From the cell containing the given text, extract its center point as [X, Y] coordinate. 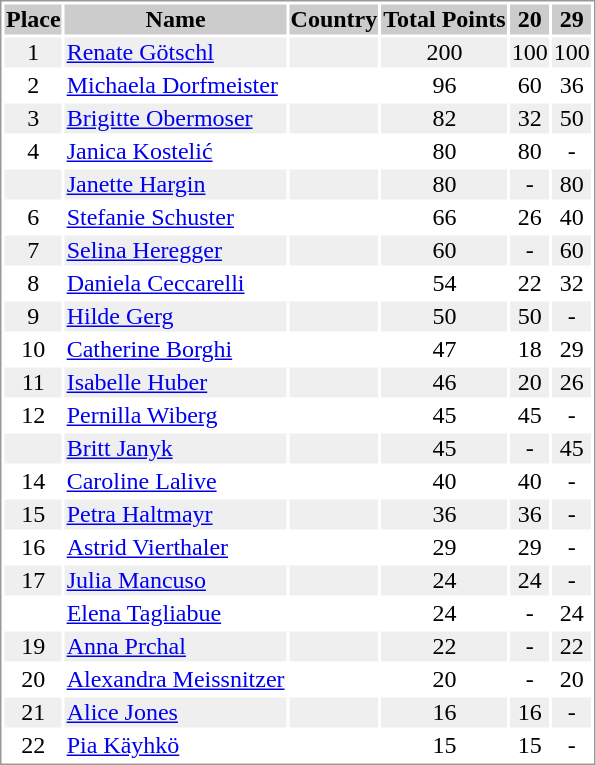
Total Points [444, 19]
200 [444, 53]
Pernilla Wiberg [176, 415]
Alice Jones [176, 713]
Catherine Borghi [176, 349]
Janette Hargin [176, 185]
3 [33, 119]
Anna Prchal [176, 647]
96 [444, 85]
Alexandra Meissnitzer [176, 679]
46 [444, 383]
8 [33, 283]
4 [33, 151]
Selina Heregger [176, 251]
Daniela Ceccarelli [176, 283]
6 [33, 217]
19 [33, 647]
21 [33, 713]
Isabelle Huber [176, 383]
1 [33, 53]
11 [33, 383]
Astrid Vierthaler [176, 547]
Britt Janyk [176, 449]
47 [444, 349]
9 [33, 317]
7 [33, 251]
Name [176, 19]
Caroline Lalive [176, 481]
18 [530, 349]
17 [33, 581]
Stefanie Schuster [176, 217]
66 [444, 217]
10 [33, 349]
Renate Götschl [176, 53]
Janica Kostelić [176, 151]
Elena Tagliabue [176, 613]
14 [33, 481]
Country [334, 19]
82 [444, 119]
2 [33, 85]
Pia Käyhkö [176, 745]
12 [33, 415]
Michaela Dorfmeister [176, 85]
Petra Haltmayr [176, 515]
Julia Mancuso [176, 581]
Place [33, 19]
54 [444, 283]
Brigitte Obermoser [176, 119]
Hilde Gerg [176, 317]
